Extract the [x, y] coordinate from the center of the cell holding the provided text.  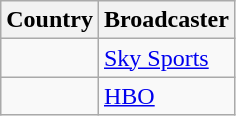
HBO [166, 96]
Sky Sports [166, 58]
Broadcaster [166, 20]
Country [50, 20]
